Pinpoint the cell where the given text exists, returning its (X, Y) midpoint coordinate. 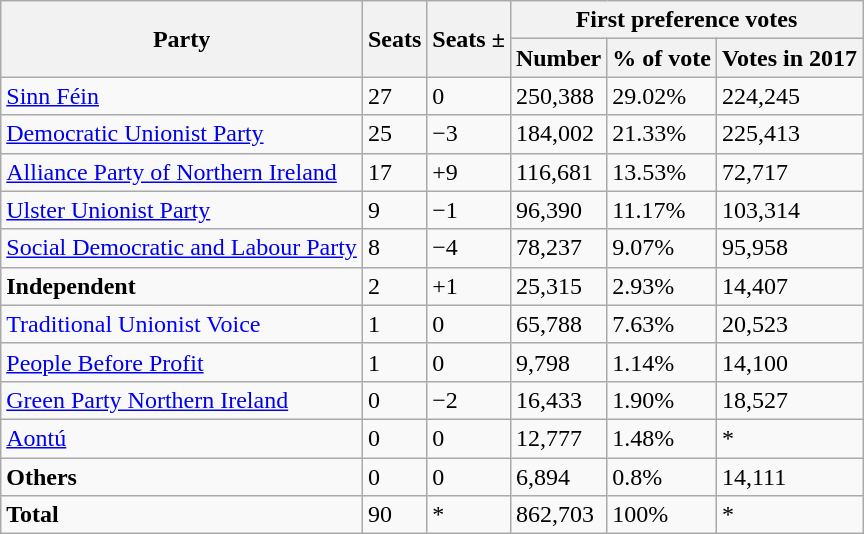
14,111 (789, 477)
103,314 (789, 210)
Social Democratic and Labour Party (182, 248)
29.02% (662, 96)
95,958 (789, 248)
First preference votes (686, 20)
21.33% (662, 134)
65,788 (558, 324)
8 (394, 248)
250,388 (558, 96)
Traditional Unionist Voice (182, 324)
People Before Profit (182, 362)
225,413 (789, 134)
6,894 (558, 477)
−1 (469, 210)
Democratic Unionist Party (182, 134)
90 (394, 515)
184,002 (558, 134)
Seats (394, 39)
9,798 (558, 362)
12,777 (558, 438)
7.63% (662, 324)
18,527 (789, 400)
−4 (469, 248)
116,681 (558, 172)
2 (394, 286)
Seats ± (469, 39)
1.14% (662, 362)
72,717 (789, 172)
16,433 (558, 400)
25,315 (558, 286)
Aontú (182, 438)
25 (394, 134)
Ulster Unionist Party (182, 210)
Votes in 2017 (789, 58)
+9 (469, 172)
Party (182, 39)
17 (394, 172)
% of vote (662, 58)
Number (558, 58)
2.93% (662, 286)
13.53% (662, 172)
14,100 (789, 362)
+1 (469, 286)
78,237 (558, 248)
14,407 (789, 286)
11.17% (662, 210)
−2 (469, 400)
224,245 (789, 96)
Independent (182, 286)
1.90% (662, 400)
Green Party Northern Ireland (182, 400)
100% (662, 515)
Total (182, 515)
9.07% (662, 248)
0.8% (662, 477)
Alliance Party of Northern Ireland (182, 172)
Sinn Féin (182, 96)
9 (394, 210)
20,523 (789, 324)
96,390 (558, 210)
862,703 (558, 515)
−3 (469, 134)
1.48% (662, 438)
27 (394, 96)
Others (182, 477)
